For the text-containing cell, return its midpoint in (x, y) coordinate format. 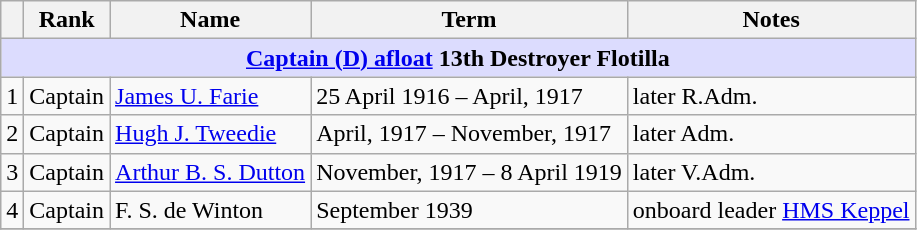
James U. Farie (210, 96)
Rank (67, 20)
25 April 1916 – April, 1917 (470, 96)
September 1939 (470, 210)
November, 1917 – 8 April 1919 (470, 172)
Name (210, 20)
Arthur B. S. Dutton (210, 172)
1 (12, 96)
Captain (D) afloat 13th Destroyer Flotilla (458, 58)
3 (12, 172)
April, 1917 – November, 1917 (470, 134)
Term (470, 20)
F. S. de Winton (210, 210)
Notes (771, 20)
later Adm. (771, 134)
onboard leader HMS Keppel (771, 210)
4 (12, 210)
later V.Adm. (771, 172)
later R.Adm. (771, 96)
Hugh J. Tweedie (210, 134)
2 (12, 134)
